Find where the given text appears and provide that cell's center as [x, y] coordinate. 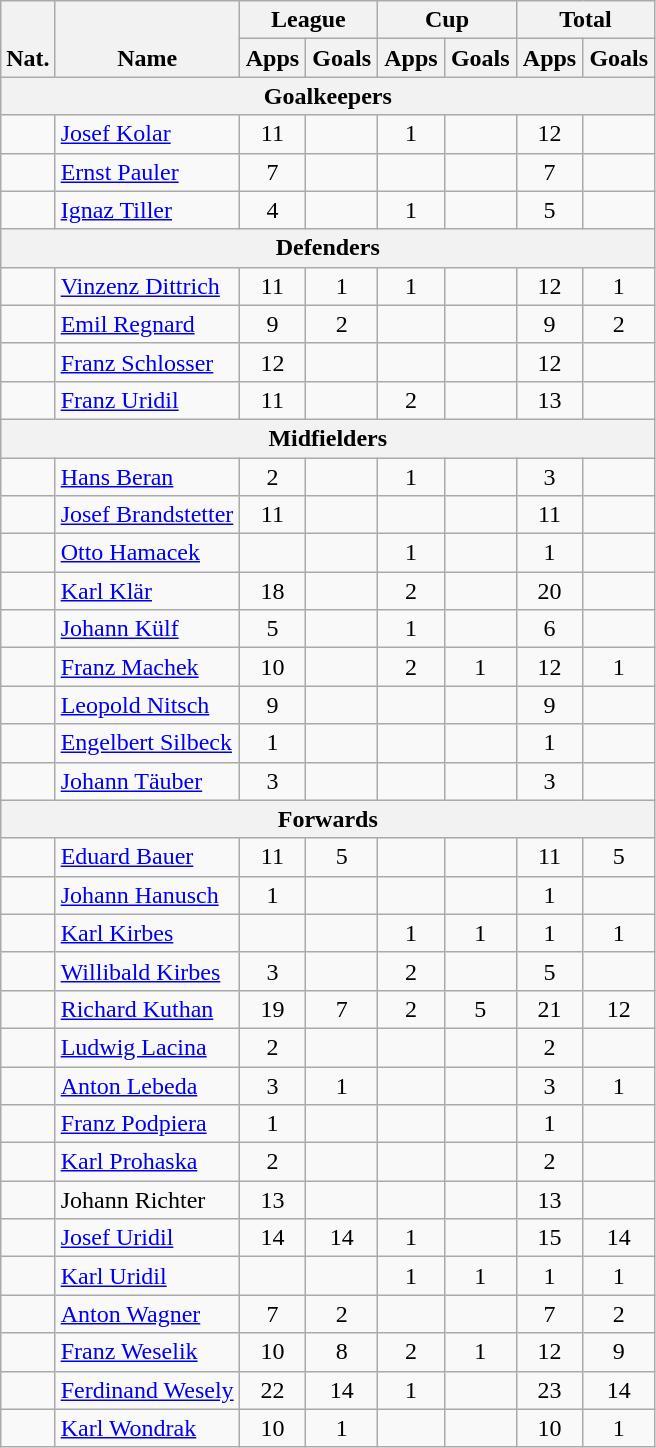
Josef Uridil [147, 1238]
Karl Klär [147, 591]
Karl Prohaska [147, 1162]
Ignaz Tiller [147, 210]
Willibald Kirbes [147, 971]
Franz Uridil [147, 400]
19 [272, 1009]
Anton Wagner [147, 1314]
Richard Kuthan [147, 1009]
Defenders [328, 248]
League [308, 20]
Franz Schlosser [147, 362]
Franz Machek [147, 667]
Vinzenz Dittrich [147, 286]
Karl Uridil [147, 1276]
Johann Külf [147, 629]
Nat. [28, 39]
Midfielders [328, 438]
Otto Hamacek [147, 553]
Forwards [328, 819]
15 [550, 1238]
Ernst Pauler [147, 172]
Karl Kirbes [147, 933]
Ludwig Lacina [147, 1047]
Name [147, 39]
Emil Regnard [147, 324]
23 [550, 1390]
Eduard Bauer [147, 857]
Cup [448, 20]
22 [272, 1390]
20 [550, 591]
Franz Podpiera [147, 1124]
8 [342, 1352]
Johann Hanusch [147, 895]
Josef Kolar [147, 134]
21 [550, 1009]
Leopold Nitsch [147, 705]
4 [272, 210]
18 [272, 591]
Karl Wondrak [147, 1428]
Engelbert Silbeck [147, 743]
Hans Beran [147, 477]
Johann Täuber [147, 781]
6 [550, 629]
Franz Weselik [147, 1352]
Goalkeepers [328, 96]
Josef Brandstetter [147, 515]
Ferdinand Wesely [147, 1390]
Anton Lebeda [147, 1085]
Total [586, 20]
Johann Richter [147, 1200]
